Pinpoint the cell where the given text exists, returning its [x, y] midpoint coordinate. 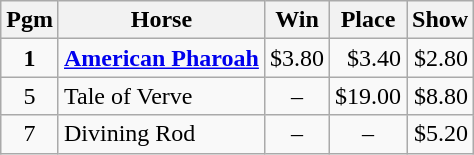
$5.20 [440, 134]
Win [296, 20]
Horse [161, 20]
$19.00 [368, 96]
Pgm [30, 20]
7 [30, 134]
$3.40 [368, 58]
$3.80 [296, 58]
$8.80 [440, 96]
$2.80 [440, 58]
Tale of Verve [161, 96]
American Pharoah [161, 58]
Divining Rod [161, 134]
5 [30, 96]
1 [30, 58]
Place [368, 20]
Show [440, 20]
